Return [x, y] of the center of cell containing provided text 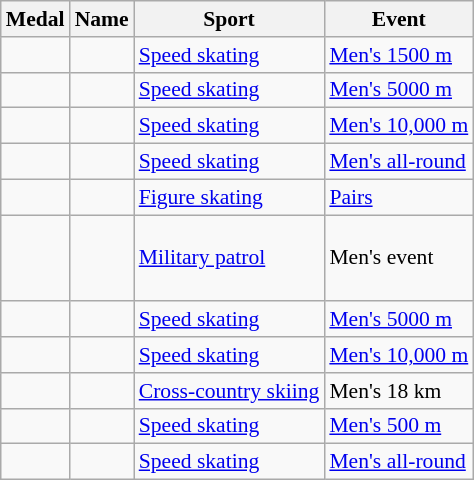
Men's 1500 m [398, 55]
Men's 18 km [398, 391]
Figure skating [230, 197]
Medal [36, 19]
Cross-country skiing [230, 391]
Men's 500 m [398, 426]
Event [398, 19]
Sport [230, 19]
Military patrol [230, 258]
Men's event [398, 258]
Name [102, 19]
Pairs [398, 197]
